Detect which cell encompasses the target text, then output its (X, Y) center coordinate. 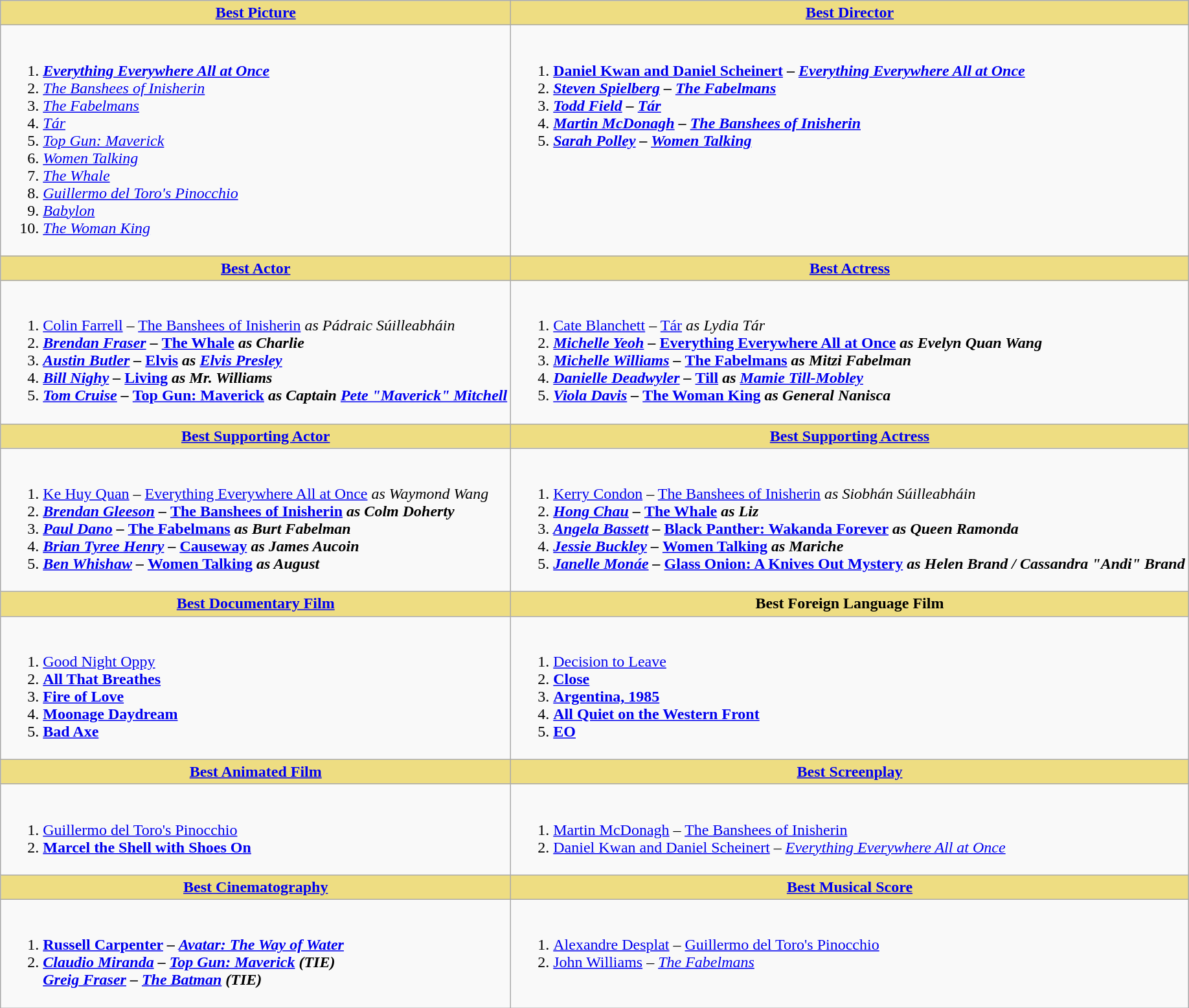
Best Documentary Film (256, 604)
Best Actress (850, 268)
Best Cinematography (256, 887)
Best Musical Score (850, 887)
Best Supporting Actor (256, 436)
Best Animated Film (256, 772)
Good Night OppyAll That BreathesFire of LoveMoonage DaydreamBad Axe (256, 688)
Best Foreign Language Film (850, 604)
Guillermo del Toro's PinocchioMarcel the Shell with Shoes On (256, 829)
Best Screenplay (850, 772)
Best Supporting Actress (850, 436)
Decision to LeaveCloseArgentina, 1985All Quiet on the Western FrontEO (850, 688)
Best Director (850, 13)
Martin McDonagh – The Banshees of InisherinDaniel Kwan and Daniel Scheinert – Everything Everywhere All at Once (850, 829)
Best Actor (256, 268)
Best Picture (256, 13)
Russell Carpenter – Avatar: The Way of WaterClaudio Miranda – Top Gun: Maverick (TIE)Greig Fraser – The Batman (TIE) (256, 954)
Alexandre Desplat – Guillermo del Toro's PinocchioJohn Williams – The Fabelmans (850, 954)
